Extract the [X, Y] coordinate from the center of the cell holding the provided text.  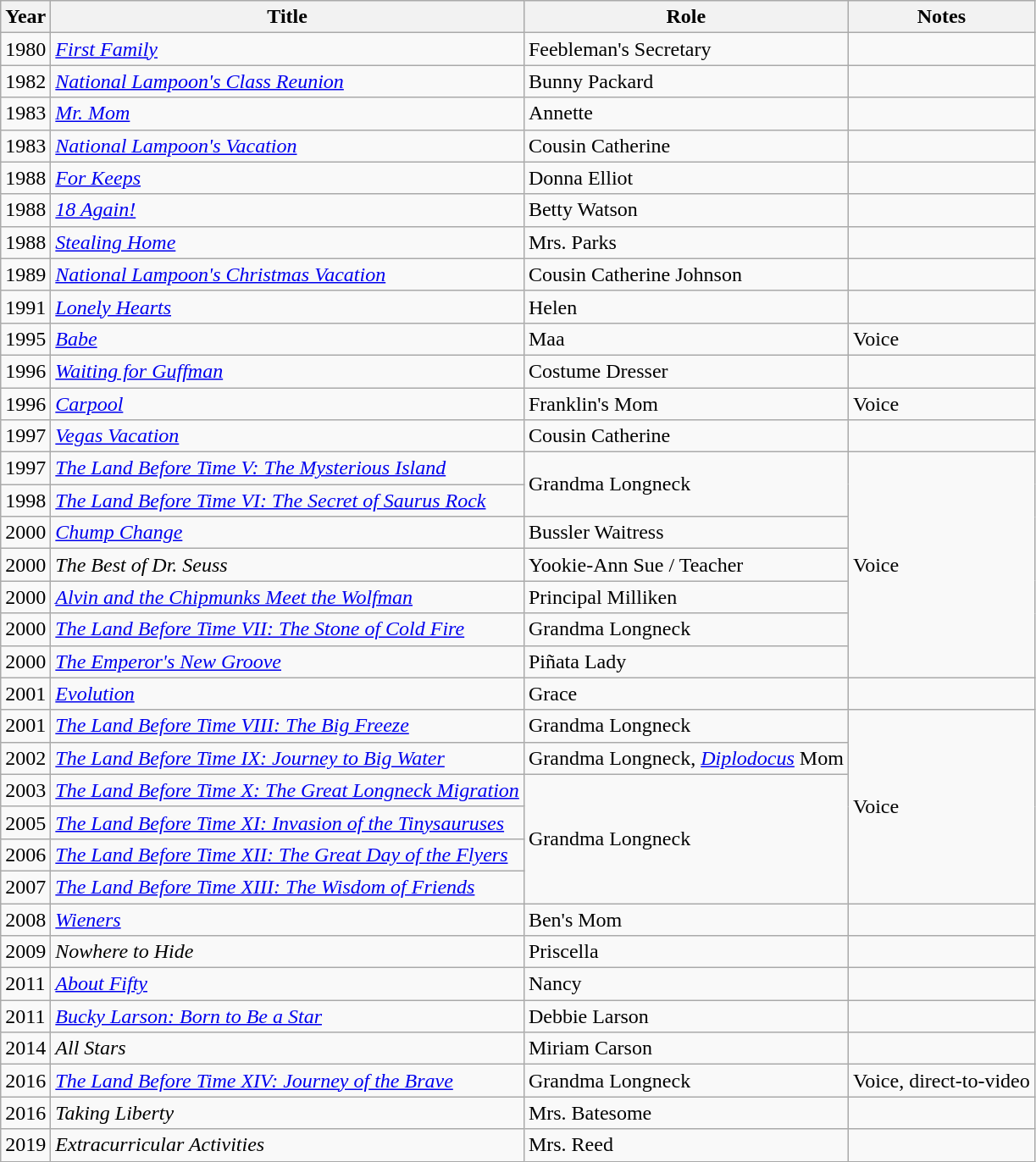
Costume Dresser [686, 371]
National Lampoon's Class Reunion [288, 81]
Mr. Mom [288, 113]
Debbie Larson [686, 1016]
Title [288, 17]
2009 [25, 952]
Helen [686, 307]
Betty Watson [686, 210]
Cousin Catherine Johnson [686, 274]
Lonely Hearts [288, 307]
Grace [686, 694]
Priscella [686, 952]
The Land Before Time X: The Great Longneck Migration [288, 790]
The Land Before Time VI: The Secret of Saurus Rock [288, 501]
Bucky Larson: Born to Be a Star [288, 1016]
Waiting for Guffman [288, 371]
Mrs. Reed [686, 1145]
Maa [686, 339]
National Lampoon's Vacation [288, 146]
Stealing Home [288, 242]
Year [25, 17]
Nowhere to Hide [288, 952]
2008 [25, 919]
Taking Liberty [288, 1113]
2014 [25, 1049]
1989 [25, 274]
2003 [25, 790]
2019 [25, 1145]
All Stars [288, 1049]
Principal Milliken [686, 597]
Grandma Longneck, Diplodocus Mom [686, 758]
Piñata Lady [686, 661]
For Keeps [288, 178]
1998 [25, 501]
Mrs. Parks [686, 242]
Bussler Waitress [686, 533]
The Land Before Time VIII: The Big Freeze [288, 726]
Miriam Carson [686, 1049]
Yookie-Ann Sue / Teacher [686, 565]
Babe [288, 339]
The Land Before Time XIII: The Wisdom of Friends [288, 887]
2006 [25, 855]
National Lampoon's Christmas Vacation [288, 274]
The Emperor's New Groove [288, 661]
Franklin's Mom [686, 404]
Extracurricular Activities [288, 1145]
Mrs. Batesome [686, 1113]
The Land Before Time IX: Journey to Big Water [288, 758]
Wieners [288, 919]
Alvin and the Chipmunks Meet the Wolfman [288, 597]
Annette [686, 113]
The Land Before Time XII: The Great Day of the Flyers [288, 855]
The Land Before Time XI: Invasion of the Tinysauruses [288, 822]
1995 [25, 339]
The Best of Dr. Seuss [288, 565]
1991 [25, 307]
Evolution [288, 694]
About Fifty [288, 984]
2007 [25, 887]
Donna Elliot [686, 178]
Notes [941, 17]
The Land Before Time XIV: Journey of the Brave [288, 1081]
Vegas Vacation [288, 436]
Role [686, 17]
The Land Before Time VII: The Stone of Cold Fire [288, 629]
2005 [25, 822]
Chump Change [288, 533]
1982 [25, 81]
1980 [25, 49]
The Land Before Time V: The Mysterious Island [288, 468]
18 Again! [288, 210]
Nancy [686, 984]
Ben's Mom [686, 919]
Bunny Packard [686, 81]
First Family [288, 49]
Carpool [288, 404]
Voice, direct-to-video [941, 1081]
2002 [25, 758]
Feebleman's Secretary [686, 49]
